Output the [X, Y] coordinate of the center of the cell containing the given text.  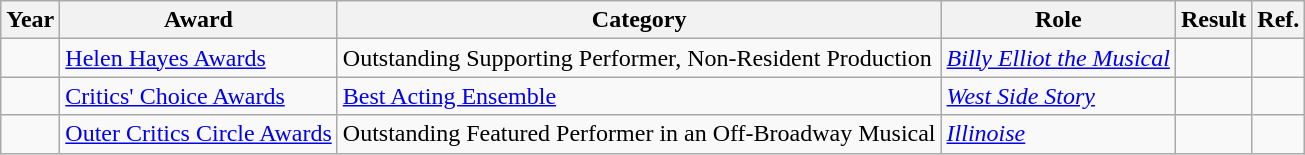
Outstanding Supporting Performer, Non-Resident Production [639, 58]
Category [639, 20]
Ref. [1278, 20]
Outstanding Featured Performer in an Off-Broadway Musical [639, 134]
Result [1213, 20]
Critics' Choice Awards [198, 96]
Helen Hayes Awards [198, 58]
Billy Elliot the Musical [1058, 58]
Award [198, 20]
Illinoise [1058, 134]
Year [30, 20]
West Side Story [1058, 96]
Role [1058, 20]
Outer Critics Circle Awards [198, 134]
Best Acting Ensemble [639, 96]
